Detect which cell encompasses the target text, then output its [x, y] center coordinate. 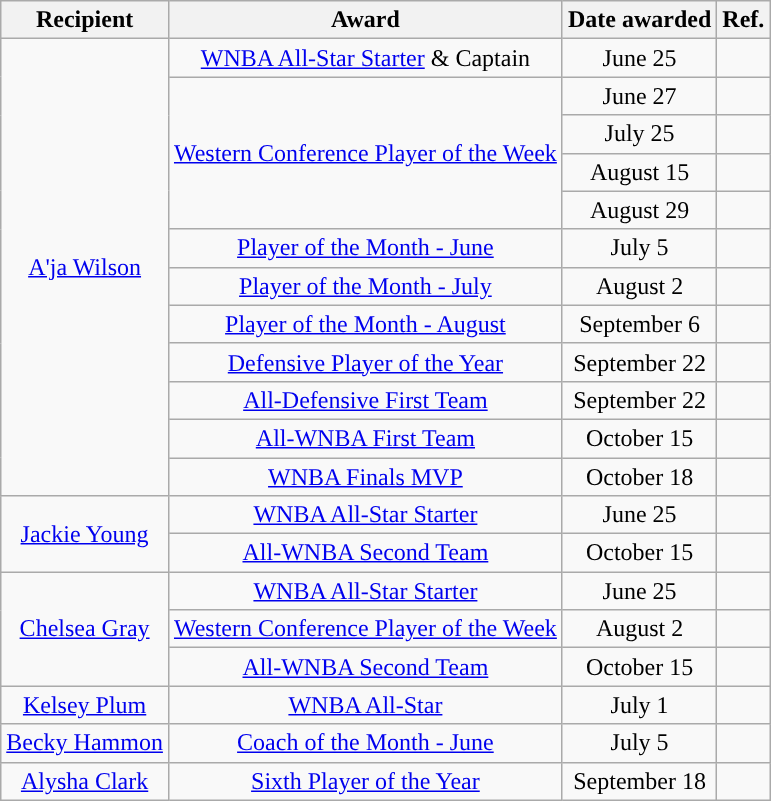
Award [365, 20]
October 18 [639, 477]
Sixth Player of the Year [365, 781]
September 6 [639, 324]
Defensive Player of the Year [365, 362]
September 18 [639, 781]
Recipient [85, 20]
July 1 [639, 705]
Coach of the Month - June [365, 743]
Ref. [744, 20]
Player of the Month - June [365, 248]
August 29 [639, 210]
August 15 [639, 172]
WNBA Finals MVP [365, 477]
Player of the Month - July [365, 286]
Kelsey Plum [85, 705]
WNBA All-Star [365, 705]
July 25 [639, 134]
Player of the Month - August [365, 324]
WNBA All-Star Starter & Captain [365, 58]
A'ja Wilson [85, 268]
All-Defensive First Team [365, 400]
All-WNBA First Team [365, 438]
Chelsea Gray [85, 629]
Becky Hammon [85, 743]
Jackie Young [85, 534]
Alysha Clark [85, 781]
Date awarded [639, 20]
June 27 [639, 96]
